Scan for the cell matching the given text and deliver its [x, y] coordinate at center. 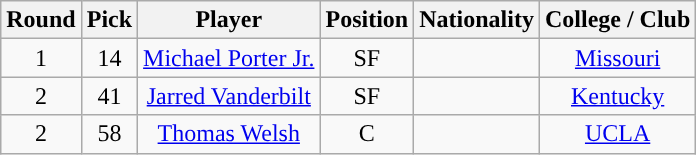
14 [109, 58]
Jarred Vanderbilt [229, 96]
Thomas Welsh [229, 134]
Kentucky [617, 96]
Position [367, 20]
C [367, 134]
UCLA [617, 134]
Nationality [477, 20]
1 [41, 58]
Michael Porter Jr. [229, 58]
Missouri [617, 58]
College / Club [617, 20]
Pick [109, 20]
58 [109, 134]
41 [109, 96]
Player [229, 20]
Round [41, 20]
